Return the (X, Y) coordinate for the center point of the cell that contains the specified text.  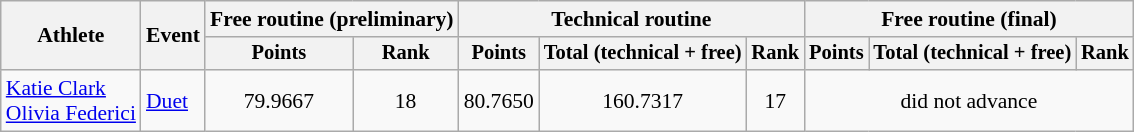
Duet (173, 100)
Free routine (preliminary) (332, 19)
80.7650 (499, 100)
18 (406, 100)
did not advance (969, 100)
160.7317 (643, 100)
Free routine (final) (969, 19)
Athlete (71, 36)
Event (173, 36)
Katie ClarkOlivia Federici (71, 100)
79.9667 (279, 100)
17 (776, 100)
Technical routine (632, 19)
